Identify which cell holds the provided text, then report its [x, y] central coordinate. 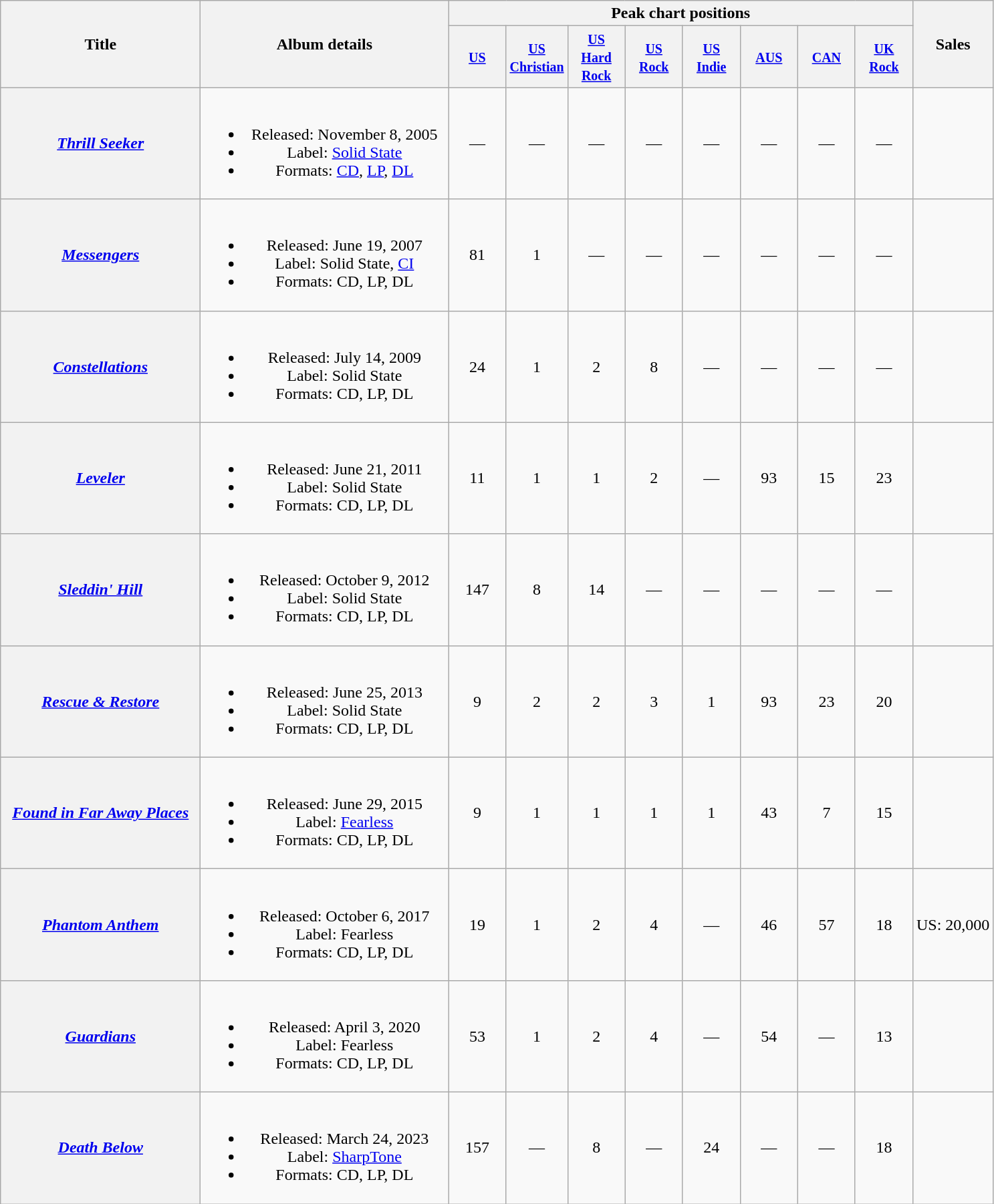
USIndie [711, 57]
UKRock [884, 57]
Guardians [100, 1036]
19 [477, 925]
7 [826, 812]
US Christian [537, 57]
Phantom Anthem [100, 925]
3 [654, 702]
Peak chart positions [680, 13]
81 [477, 255]
Released: March 24, 2023Label: SharpToneFormats: CD, LP, DL [325, 1148]
Released: June 19, 2007Label: Solid State, CIFormats: CD, LP, DL [325, 255]
Sleddin' Hill [100, 589]
46 [769, 925]
USRock [654, 57]
Leveler [100, 478]
Thrill Seeker [100, 143]
157 [477, 1148]
Released: October 6, 2017Label: FearlessFormats: CD, LP, DL [325, 925]
Rescue & Restore [100, 702]
57 [826, 925]
Released: November 8, 2005Label: Solid StateFormats: CD, LP, DL [325, 143]
Constellations [100, 366]
US: 20,000 [953, 925]
Found in Far Away Places [100, 812]
Sales [953, 44]
54 [769, 1036]
Released: June 21, 2011Label: Solid StateFormats: CD, LP, DL [325, 478]
43 [769, 812]
Released: October 9, 2012Label: Solid StateFormats: CD, LP, DL [325, 589]
Title [100, 44]
Messengers [100, 255]
14 [596, 589]
13 [884, 1036]
Album details [325, 44]
11 [477, 478]
Death Below [100, 1148]
AUS [769, 57]
Released: June 29, 2015Label: FearlessFormats: CD, LP, DL [325, 812]
US Hard Rock [596, 57]
Released: April 3, 2020Label: FearlessFormats: CD, LP, DL [325, 1036]
Released: June 25, 2013Label: Solid StateFormats: CD, LP, DL [325, 702]
53 [477, 1036]
Released: July 14, 2009Label: Solid StateFormats: CD, LP, DL [325, 366]
20 [884, 702]
147 [477, 589]
CAN [826, 57]
US [477, 57]
